Output the (x, y) coordinate of the center of the cell containing the given text.  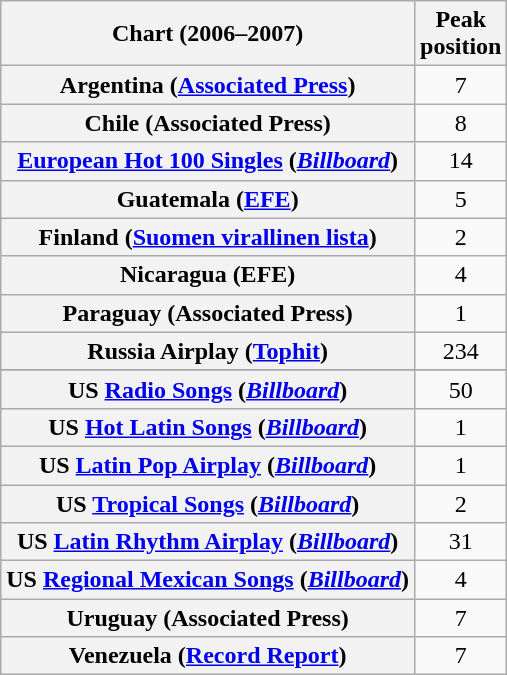
50 (461, 389)
Argentina (Associated Press) (208, 85)
Paraguay (Associated Press) (208, 313)
Chile (Associated Press) (208, 123)
Peakposition (461, 34)
European Hot 100 Singles (Billboard) (208, 161)
US Regional Mexican Songs (Billboard) (208, 580)
US Latin Pop Airplay (Billboard) (208, 465)
Russia Airplay (Tophit) (208, 351)
234 (461, 351)
31 (461, 542)
US Latin Rhythm Airplay (Billboard) (208, 542)
US Hot Latin Songs (Billboard) (208, 427)
5 (461, 199)
Chart (2006–2007) (208, 34)
Nicaragua (EFE) (208, 275)
Finland (Suomen virallinen lista) (208, 237)
Uruguay (Associated Press) (208, 618)
14 (461, 161)
Guatemala (EFE) (208, 199)
8 (461, 123)
US Tropical Songs (Billboard) (208, 503)
US Radio Songs (Billboard) (208, 389)
Venezuela (Record Report) (208, 656)
